Return the (x, y) coordinate for the center point of the cell that contains the specified text.  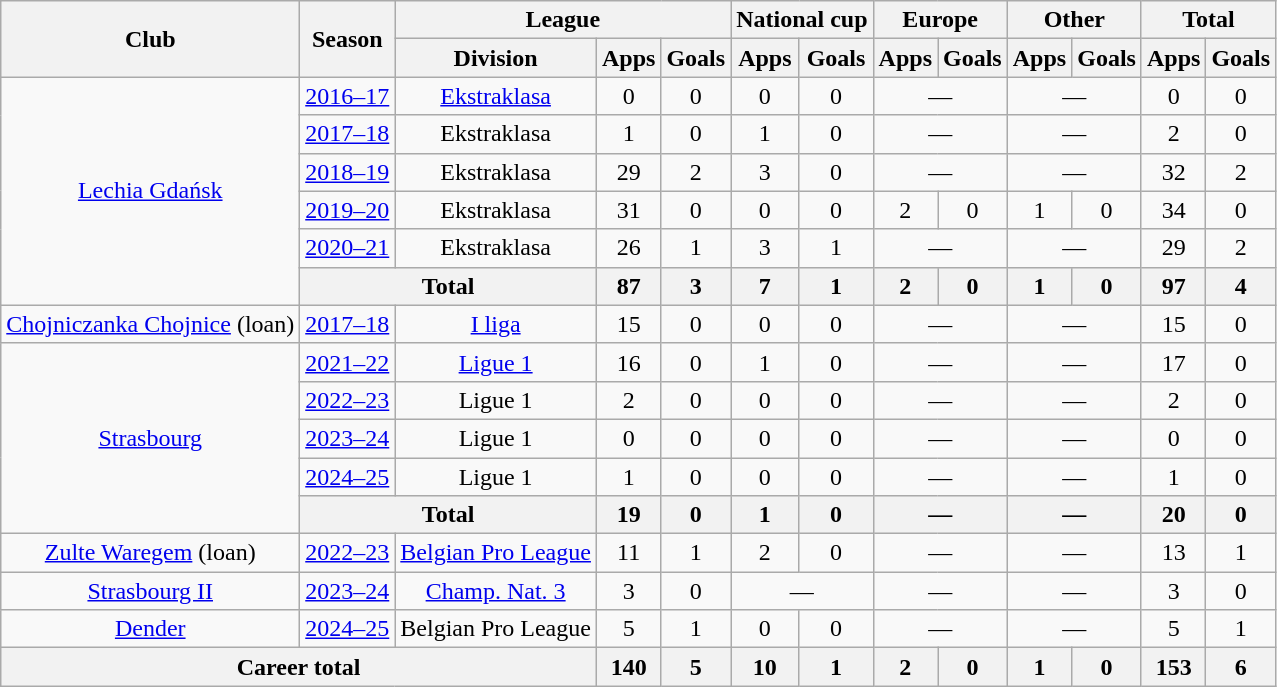
10 (765, 667)
National cup (802, 20)
11 (628, 553)
13 (1173, 553)
17 (1173, 362)
87 (628, 286)
2021–22 (348, 362)
2020–21 (348, 248)
2018–19 (348, 172)
Season (348, 39)
Other (1074, 20)
4 (1241, 286)
Strasbourg II (150, 591)
Career total (299, 667)
31 (628, 210)
Lechia Gdańsk (150, 191)
7 (765, 286)
140 (628, 667)
2019–20 (348, 210)
6 (1241, 667)
Division (496, 58)
2016–17 (348, 96)
20 (1173, 515)
Chojniczanka Chojnice (loan) (150, 324)
34 (1173, 210)
League (563, 20)
Zulte Waregem (loan) (150, 553)
Dender (150, 629)
19 (628, 515)
16 (628, 362)
153 (1173, 667)
Champ. Nat. 3 (496, 591)
97 (1173, 286)
Club (150, 39)
32 (1173, 172)
I liga (496, 324)
Europe (940, 20)
Strasbourg (150, 438)
26 (628, 248)
